Return the [x, y] coordinate for the center point of the cell that contains the specified text.  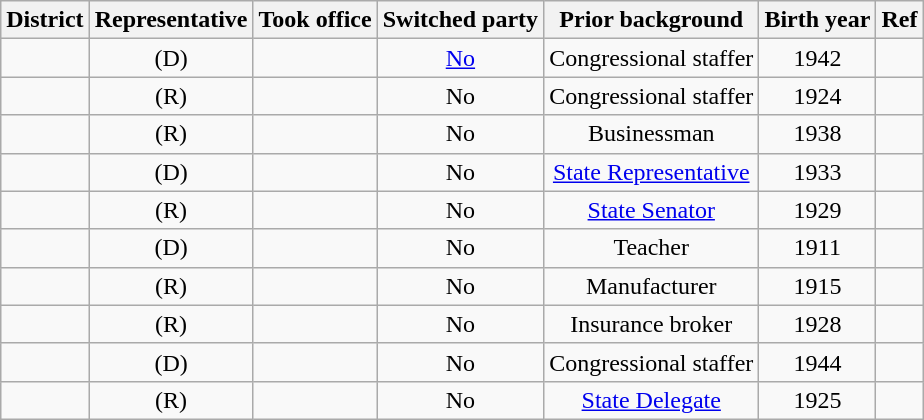
Birth year [818, 20]
Ref [900, 20]
Representative [171, 20]
1929 [818, 210]
Switched party [460, 20]
1925 [818, 400]
Businessman [652, 134]
State Senator [652, 210]
1942 [818, 58]
1933 [818, 172]
1911 [818, 248]
State Delegate [652, 400]
Teacher [652, 248]
1924 [818, 96]
Prior background [652, 20]
State Representative [652, 172]
Manufacturer [652, 286]
District [45, 20]
Insurance broker [652, 324]
1928 [818, 324]
1915 [818, 286]
1938 [818, 134]
1944 [818, 362]
Took office [315, 20]
